Locate the cell with the specified text and output its (X, Y) center coordinate. 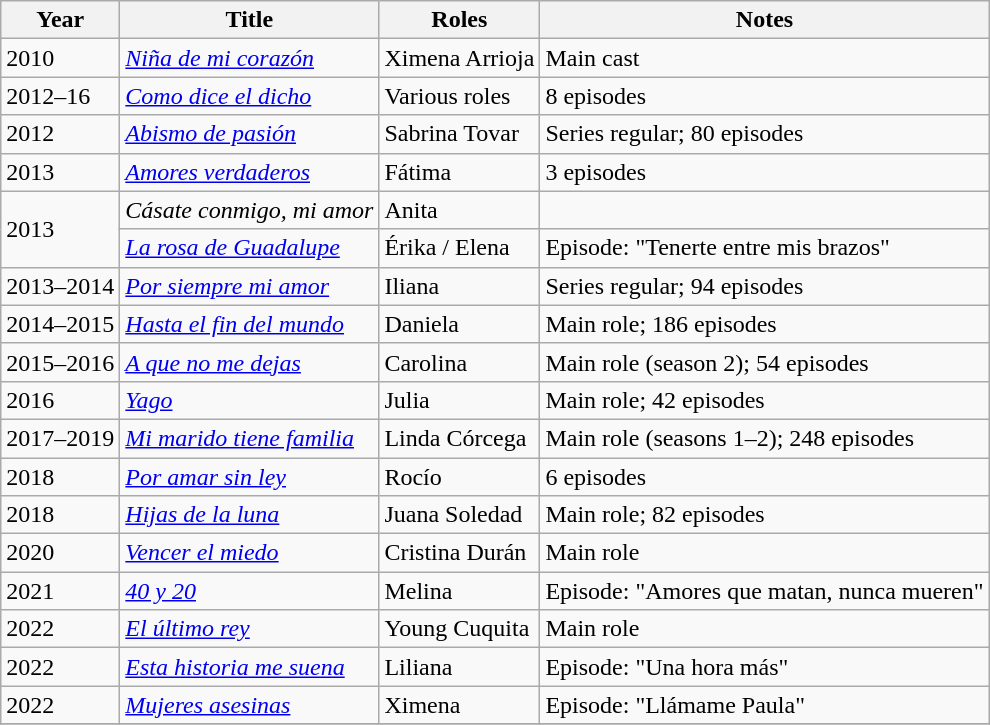
Niña de mi corazón (250, 58)
2021 (60, 591)
Episode: "Amores que matan, nunca mueren" (764, 591)
Anita (460, 210)
Various roles (460, 96)
2012–16 (60, 96)
La rosa de Guadalupe (250, 248)
Sabrina Tovar (460, 134)
2010 (60, 58)
Yago (250, 400)
2014–2015 (60, 324)
Notes (764, 20)
Amores verdaderos (250, 172)
Main role; 186 episodes (764, 324)
Ximena Arrioja (460, 58)
Carolina (460, 362)
Young Cuquita (460, 629)
Juana Soledad (460, 515)
Iliana (460, 286)
Main role (season 2); 54 episodes (764, 362)
Por amar sin ley (250, 477)
6 episodes (764, 477)
Series regular; 94 episodes (764, 286)
Esta historia me suena (250, 667)
2015–2016 (60, 362)
Linda Córcega (460, 438)
Episode: "Una hora más" (764, 667)
3 episodes (764, 172)
A que no me dejas (250, 362)
Main cast (764, 58)
Abismo de pasión (250, 134)
Como dice el dicho (250, 96)
Hasta el fin del mundo (250, 324)
Year (60, 20)
40 y 20 (250, 591)
Ximena (460, 705)
Main role; 42 episodes (764, 400)
El último rey (250, 629)
Daniela (460, 324)
Cásate conmigo, mi amor (250, 210)
Main role (seasons 1–2); 248 episodes (764, 438)
Mujeres asesinas (250, 705)
Episode: "Tenerte entre mis brazos" (764, 248)
Rocío (460, 477)
Title (250, 20)
Julia (460, 400)
2012 (60, 134)
Main role; 82 episodes (764, 515)
Roles (460, 20)
2020 (60, 553)
Melina (460, 591)
Episode: "Llámame Paula" (764, 705)
Series regular; 80 episodes (764, 134)
Mi marido tiene familia (250, 438)
2017–2019 (60, 438)
2013–2014 (60, 286)
8 episodes (764, 96)
Hijas de la luna (250, 515)
Érika / Elena (460, 248)
Vencer el miedo (250, 553)
Por siempre mi amor (250, 286)
2016 (60, 400)
Liliana (460, 667)
Cristina Durán (460, 553)
Fátima (460, 172)
